Return the (X, Y) coordinate for the center point of the cell that contains the specified text.  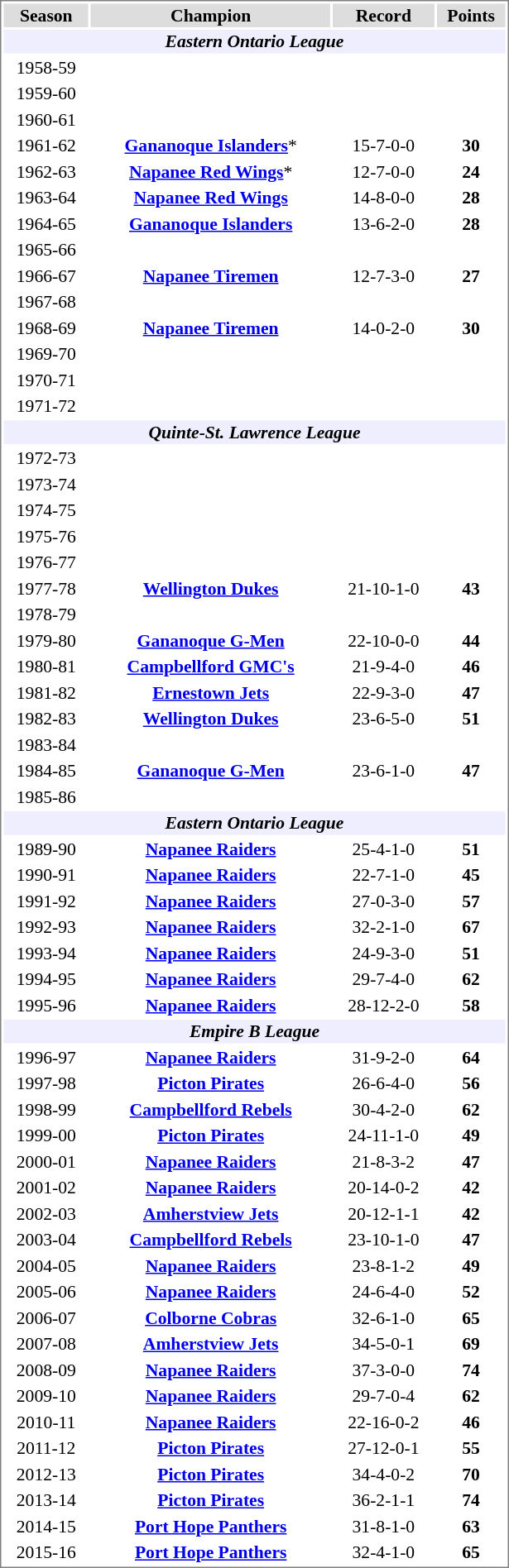
2011-12 (46, 1448)
1965-66 (46, 250)
22-16-0-2 (383, 1422)
Ernestown Jets (210, 693)
64 (472, 1057)
1973-74 (46, 485)
2010-11 (46, 1422)
1964-65 (46, 223)
21-8-3-2 (383, 1161)
31-8-1-0 (383, 1527)
Points (472, 15)
1978-79 (46, 614)
45 (472, 875)
27-12-0-1 (383, 1448)
1984-85 (46, 771)
24-11-1-0 (383, 1135)
Gananoque Islanders (210, 223)
32-4-1-0 (383, 1552)
1959-60 (46, 93)
1994-95 (46, 979)
2003-04 (46, 1240)
1981-82 (46, 693)
14-8-0-0 (383, 198)
55 (472, 1448)
2014-15 (46, 1527)
1972-73 (46, 458)
1960-61 (46, 119)
Champion (210, 15)
1991-92 (46, 901)
2006-07 (46, 1318)
1977-78 (46, 589)
12-7-0-0 (383, 172)
1983-84 (46, 744)
12-7-3-0 (383, 276)
29-7-0-4 (383, 1396)
1966-67 (46, 276)
13-6-2-0 (383, 223)
2009-10 (46, 1396)
25-4-1-0 (383, 849)
1961-62 (46, 146)
Empire B League (254, 1031)
28-12-2-0 (383, 1006)
2015-16 (46, 1552)
2004-05 (46, 1265)
1980-81 (46, 667)
1992-93 (46, 927)
1971-72 (46, 406)
1970-71 (46, 380)
1993-94 (46, 953)
56 (472, 1083)
1974-75 (46, 510)
52 (472, 1292)
1967-68 (46, 302)
1982-83 (46, 719)
1995-96 (46, 1006)
22-9-3-0 (383, 693)
23-6-5-0 (383, 719)
Gananoque Islanders* (210, 146)
70 (472, 1474)
31-9-2-0 (383, 1057)
20-12-1-1 (383, 1214)
Season (46, 15)
Campbellford GMC's (210, 667)
14-0-2-0 (383, 327)
43 (472, 589)
23-8-1-2 (383, 1265)
2005-06 (46, 1292)
69 (472, 1344)
1969-70 (46, 354)
32-2-1-0 (383, 927)
Napanee Red Wings (210, 198)
1976-77 (46, 562)
63 (472, 1527)
24-9-3-0 (383, 953)
Record (383, 15)
1979-80 (46, 640)
2013-14 (46, 1500)
57 (472, 901)
20-14-0-2 (383, 1188)
32-6-1-0 (383, 1318)
23-10-1-0 (383, 1240)
1975-76 (46, 536)
23-6-1-0 (383, 771)
24-6-4-0 (383, 1292)
27-0-3-0 (383, 901)
26-6-4-0 (383, 1083)
1958-59 (46, 68)
1996-97 (46, 1057)
21-10-1-0 (383, 589)
Quinte-St. Lawrence League (254, 432)
21-9-4-0 (383, 667)
2001-02 (46, 1188)
1963-64 (46, 198)
1962-63 (46, 172)
2008-09 (46, 1370)
27 (472, 276)
Napanee Red Wings* (210, 172)
2012-13 (46, 1474)
58 (472, 1006)
22-10-0-0 (383, 640)
1990-91 (46, 875)
44 (472, 640)
1989-90 (46, 849)
37-3-0-0 (383, 1370)
1998-99 (46, 1110)
30-4-2-0 (383, 1110)
15-7-0-0 (383, 146)
2000-01 (46, 1161)
36-2-1-1 (383, 1500)
22-7-1-0 (383, 875)
34-5-0-1 (383, 1344)
24 (472, 172)
Colborne Cobras (210, 1318)
1999-00 (46, 1135)
2007-08 (46, 1344)
1985-86 (46, 797)
2002-03 (46, 1214)
29-7-4-0 (383, 979)
34-4-0-2 (383, 1474)
67 (472, 927)
1968-69 (46, 327)
1997-98 (46, 1083)
